For the text-containing cell, return its midpoint in [X, Y] coordinate format. 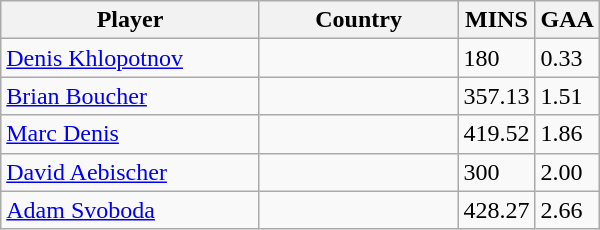
2.00 [567, 172]
0.33 [567, 58]
1.86 [567, 134]
Player [130, 20]
Adam Svoboda [130, 210]
Marc Denis [130, 134]
300 [496, 172]
David Aebischer [130, 172]
2.66 [567, 210]
Brian Boucher [130, 96]
1.51 [567, 96]
Country [358, 20]
Denis Khlopotnov [130, 58]
MINS [496, 20]
428.27 [496, 210]
180 [496, 58]
357.13 [496, 96]
419.52 [496, 134]
GAA [567, 20]
